Identify which cell holds the provided text, then report its [x, y] central coordinate. 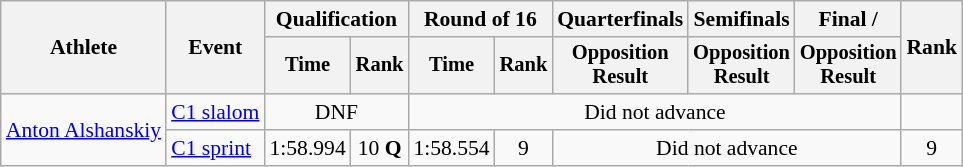
Round of 16 [480, 19]
Athlete [84, 48]
C1 sprint [215, 148]
1:58.994 [307, 148]
10 Q [380, 148]
DNF [336, 112]
Quarterfinals [620, 19]
Anton Alshanskiy [84, 130]
Final / [848, 19]
Semifinals [742, 19]
Event [215, 48]
Qualification [336, 19]
C1 slalom [215, 112]
1:58.554 [451, 148]
